Return the (x, y) coordinate for the center point of the cell that contains the specified text.  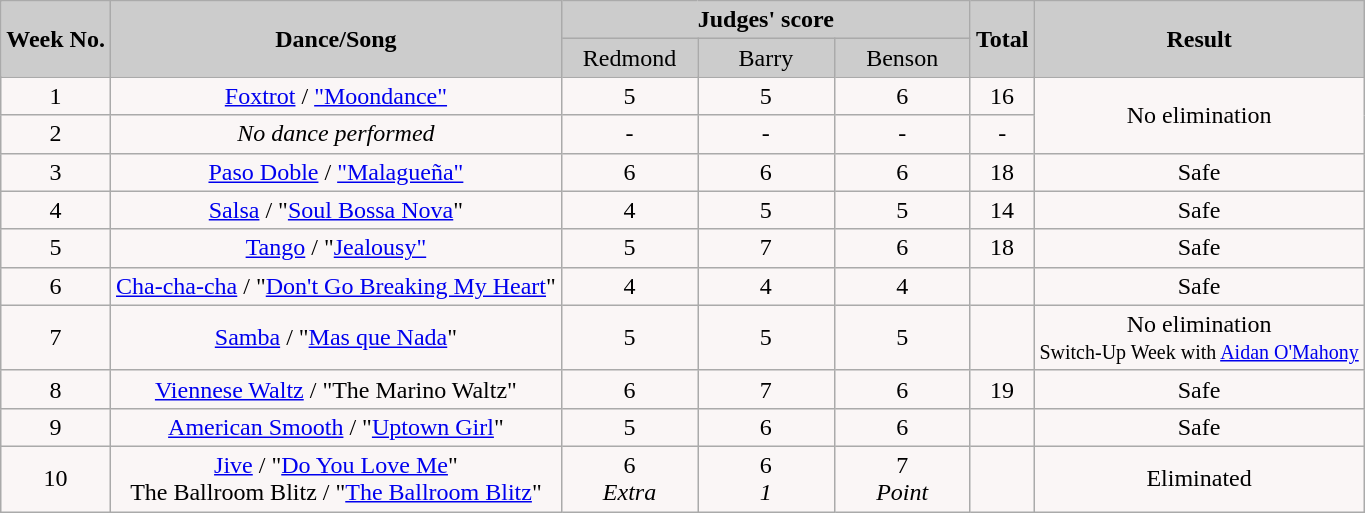
Cha-cha-cha / "Don't Go Breaking My Heart" (336, 286)
14 (1002, 210)
9 (56, 427)
Samba / "Mas que Nada" (336, 338)
No eliminationSwitch-Up Week with Aidan O'Mahony (1199, 338)
Dance/Song (336, 39)
Salsa / "Soul Bossa Nova" (336, 210)
7Point (902, 478)
6Extra (629, 478)
Week No. (56, 39)
Redmond (629, 58)
19 (1002, 389)
Foxtrot / "Moondance" (336, 96)
Judges' score (766, 20)
Tango / "Jealousy" (336, 248)
Benson (902, 58)
10 (56, 478)
No elimination (1199, 115)
Eliminated (1199, 478)
Jive / "Do You Love Me"The Ballroom Blitz / "The Ballroom Blitz" (336, 478)
2 (56, 134)
16 (1002, 96)
8 (56, 389)
Result (1199, 39)
No dance performed (336, 134)
Paso Doble / "Malagueña" (336, 172)
Barry (766, 58)
Viennese Waltz / "The Marino Waltz" (336, 389)
Total (1002, 39)
American Smooth / "Uptown Girl" (336, 427)
1 (56, 96)
3 (56, 172)
61 (766, 478)
